For the text-containing cell, return its midpoint in [X, Y] coordinate format. 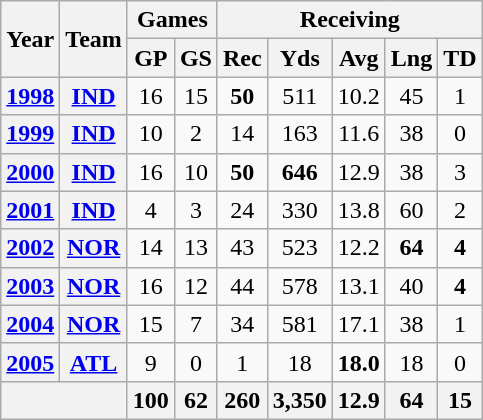
62 [196, 400]
60 [411, 210]
100 [150, 400]
578 [300, 286]
45 [411, 96]
12 [196, 286]
ATL [94, 362]
2002 [30, 248]
11.6 [358, 134]
Team [94, 39]
Avg [358, 58]
GP [150, 58]
10.2 [358, 96]
330 [300, 210]
Games [172, 20]
Rec [242, 58]
9 [150, 362]
646 [300, 172]
163 [300, 134]
3,350 [300, 400]
Lng [411, 58]
Receiving [350, 20]
12.2 [358, 248]
34 [242, 324]
13.8 [358, 210]
13 [196, 248]
1998 [30, 96]
2003 [30, 286]
24 [242, 210]
Yds [300, 58]
523 [300, 248]
17.1 [358, 324]
511 [300, 96]
7 [196, 324]
TD [460, 58]
18.0 [358, 362]
2000 [30, 172]
40 [411, 286]
2004 [30, 324]
581 [300, 324]
1999 [30, 134]
44 [242, 286]
13.1 [358, 286]
260 [242, 400]
GS [196, 58]
2001 [30, 210]
2005 [30, 362]
43 [242, 248]
Year [30, 39]
